Pinpoint the cell where the given text exists, returning its (X, Y) midpoint coordinate. 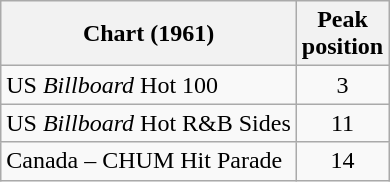
US Billboard Hot 100 (149, 85)
Chart (1961) (149, 34)
US Billboard Hot R&B Sides (149, 123)
Peakposition (342, 34)
3 (342, 85)
14 (342, 161)
11 (342, 123)
Canada – CHUM Hit Parade (149, 161)
